Identify which cell holds the provided text, then report its [x, y] central coordinate. 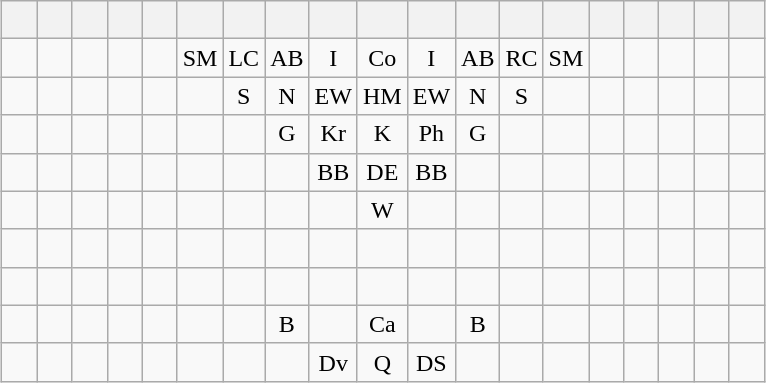
DE [382, 172]
Kr [333, 134]
LC [244, 58]
HM [382, 96]
DS [431, 362]
Dv [333, 362]
RC [522, 58]
Co [382, 58]
Ca [382, 324]
W [382, 210]
Q [382, 362]
Ph [431, 134]
K [382, 134]
